Return the (X, Y) coordinate for the center point of the cell that contains the specified text.  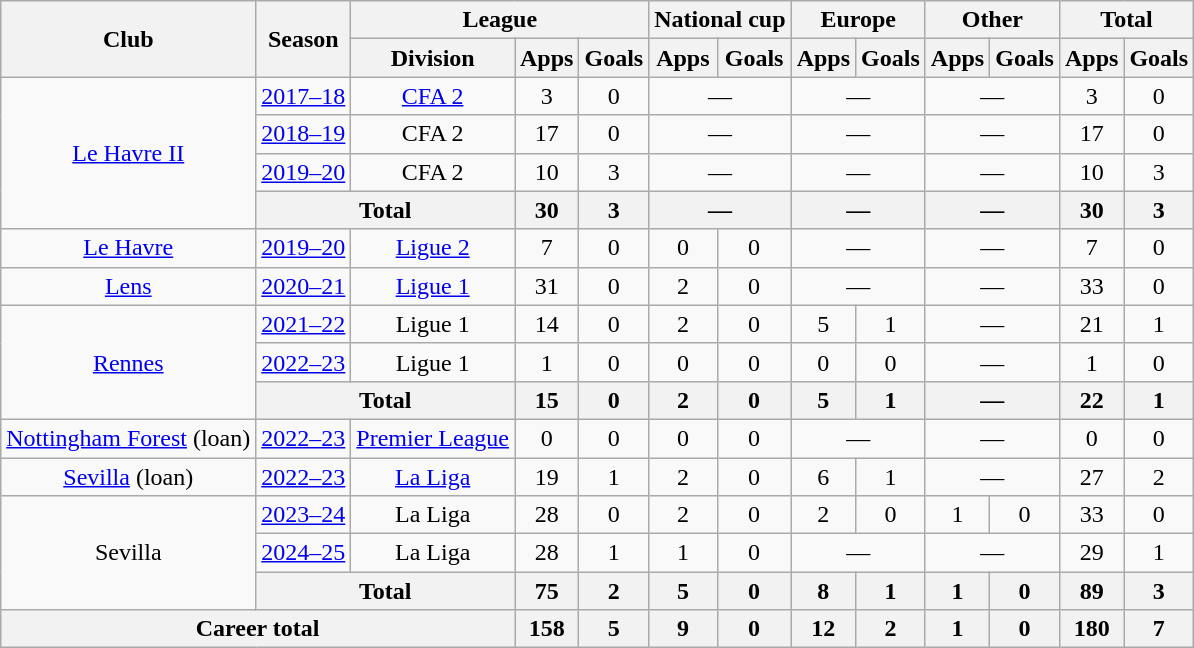
2018–19 (304, 134)
31 (546, 286)
Sevilla (loan) (128, 477)
2017–18 (304, 96)
National cup (720, 20)
League (500, 20)
6 (823, 477)
2020–21 (304, 286)
180 (1091, 629)
Premier League (433, 438)
8 (823, 591)
Rennes (128, 362)
Ligue 2 (433, 248)
19 (546, 477)
Career total (258, 629)
89 (1091, 591)
2024–25 (304, 553)
9 (683, 629)
22 (1091, 400)
21 (1091, 324)
14 (546, 324)
Europe (858, 20)
Nottingham Forest (loan) (128, 438)
Season (304, 39)
2023–24 (304, 515)
158 (546, 629)
Lens (128, 286)
75 (546, 591)
12 (823, 629)
2021–22 (304, 324)
Club (128, 39)
29 (1091, 553)
Sevilla (128, 553)
15 (546, 400)
Le Havre II (128, 153)
Le Havre (128, 248)
Division (433, 58)
Other (992, 20)
27 (1091, 477)
